For the text-containing cell, return its midpoint in (X, Y) coordinate format. 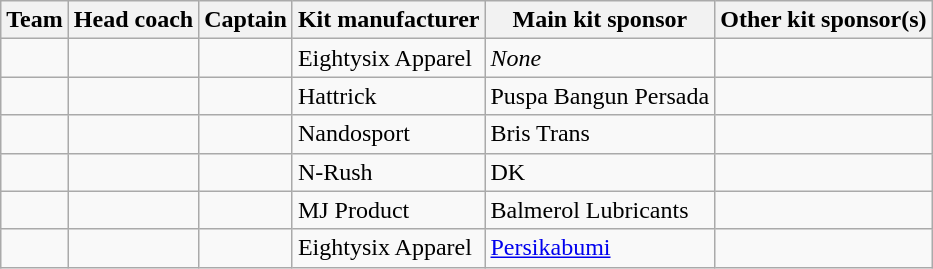
Persikabumi (600, 248)
Balmerol Lubricants (600, 210)
Captain (246, 20)
Nandosport (388, 134)
MJ Product (388, 210)
Main kit sponsor (600, 20)
Bris Trans (600, 134)
Other kit sponsor(s) (824, 20)
N-Rush (388, 172)
Head coach (133, 20)
Team (35, 20)
Puspa Bangun Persada (600, 96)
None (600, 58)
Kit manufacturer (388, 20)
DK (600, 172)
Hattrick (388, 96)
